Find where the given text appears and provide that cell's center as (x, y) coordinate. 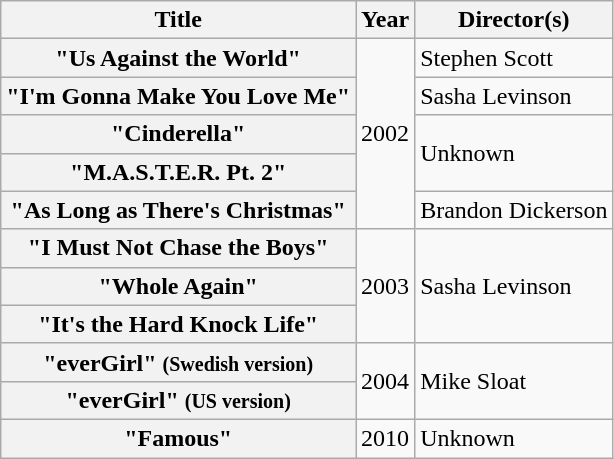
2002 (386, 134)
Year (386, 20)
2010 (386, 438)
"It's the Hard Knock Life" (178, 324)
Title (178, 20)
"I'm Gonna Make You Love Me" (178, 96)
"everGirl" (Swedish version) (178, 362)
2004 (386, 381)
Mike Sloat (514, 381)
2003 (386, 286)
"Whole Again" (178, 286)
Director(s) (514, 20)
Brandon Dickerson (514, 210)
Stephen Scott (514, 58)
"Us Against the World" (178, 58)
"As Long as There's Christmas" (178, 210)
"Famous" (178, 438)
"Cinderella" (178, 134)
"I Must Not Chase the Boys" (178, 248)
"M.A.S.T.E.R. Pt. 2" (178, 172)
"everGirl" (US version) (178, 400)
